Detect which cell encompasses the target text, then output its (X, Y) center coordinate. 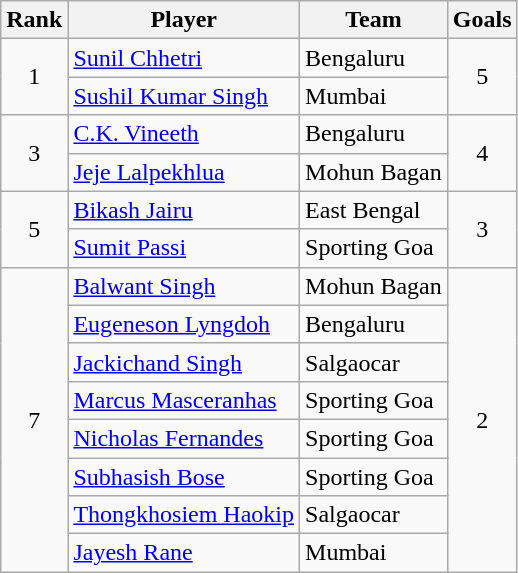
Rank (34, 20)
East Bengal (374, 210)
Marcus Masceranhas (184, 400)
Eugeneson Lyngdoh (184, 324)
Bikash Jairu (184, 210)
Jeje Lalpekhlua (184, 172)
Balwant Singh (184, 286)
Subhasish Bose (184, 477)
Goals (482, 20)
1 (34, 77)
Sunil Chhetri (184, 58)
Nicholas Fernandes (184, 438)
C.K. Vineeth (184, 134)
Jayesh Rane (184, 553)
Sushil Kumar Singh (184, 96)
7 (34, 419)
Player (184, 20)
Sumit Passi (184, 248)
2 (482, 419)
4 (482, 153)
Jackichand Singh (184, 362)
Thongkhosiem Haokip (184, 515)
Team (374, 20)
